From the cell containing the given text, extract its center point as (x, y) coordinate. 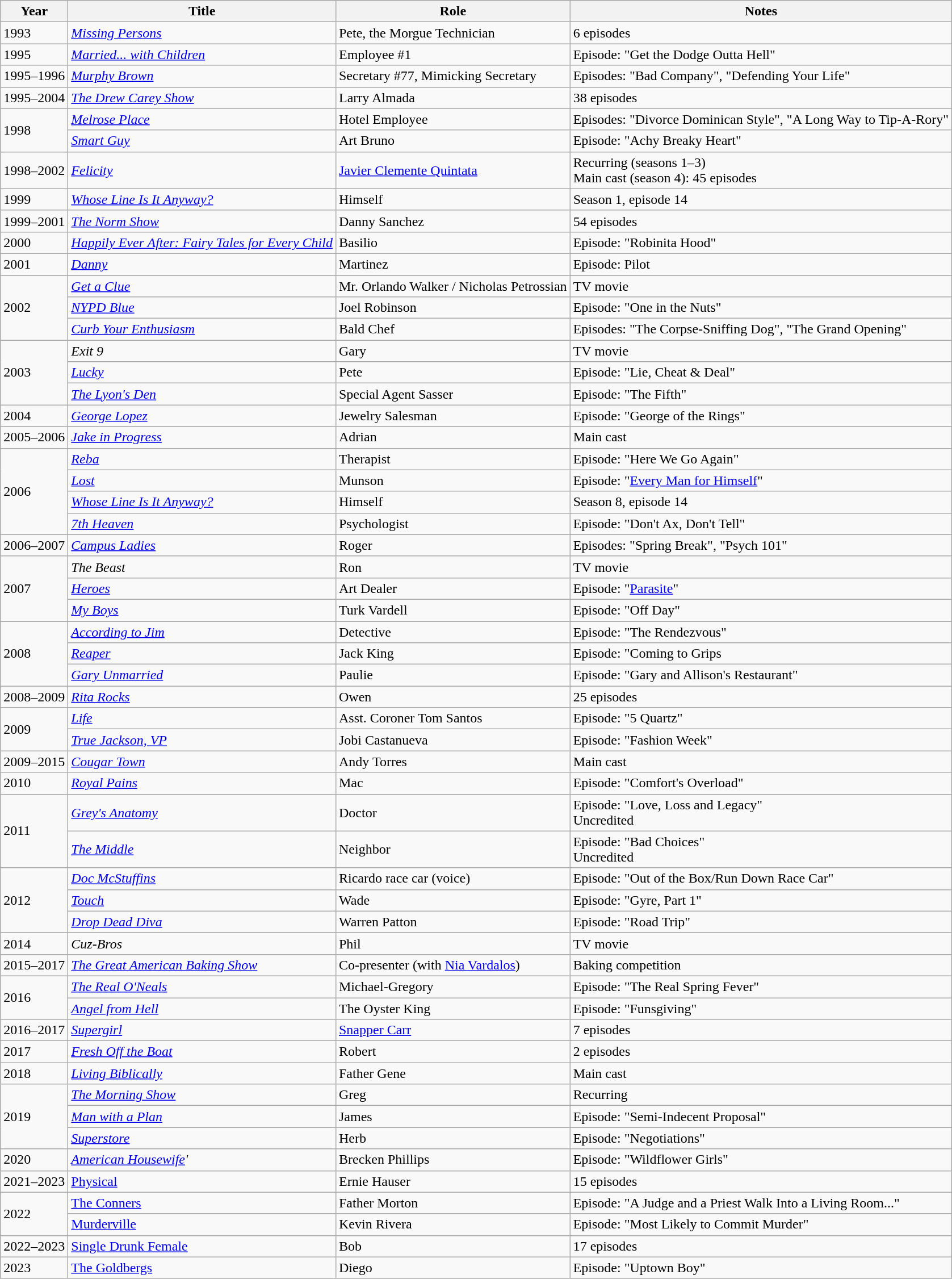
Angel from Hell (202, 1008)
Murderville (202, 1224)
Bob (453, 1246)
Man with a Plan (202, 1117)
Episode: "The Real Spring Fever" (761, 987)
Recurring (seasons 1–3) Main cast (season 4): 45 episodes (761, 170)
2007 (34, 588)
Superstore (202, 1138)
Episodes: "The Corpse-Sniffing Dog", "The Grand Opening" (761, 329)
Role (453, 11)
The Middle (202, 850)
Neighbor (453, 850)
38 episodes (761, 98)
My Boys (202, 610)
15 episodes (761, 1181)
Martinez (453, 264)
Kevin Rivera (453, 1224)
Episode: "Robinita Hood" (761, 243)
The Lyon's Den (202, 394)
2009 (34, 729)
Episode: "A Judge and a Priest Walk Into a Living Room..." (761, 1203)
Michael-Gregory (453, 987)
Jobi Castanueva (453, 740)
Diego (453, 1268)
Murphy Brown (202, 76)
True Jackson, VP (202, 740)
Baking competition (761, 965)
2002 (34, 307)
Episode: "Parasite" (761, 588)
2001 (34, 264)
Asst. Coroner Tom Santos (453, 718)
Jake in Progress (202, 437)
2010 (34, 783)
Jack King (453, 654)
Episode: "George of the Rings" (761, 416)
NYPD Blue (202, 308)
Secretary #77, Mimicking Secretary (453, 76)
Danny (202, 264)
2 episodes (761, 1052)
Episode: "Gyre, Part 1" (761, 900)
Episode: "Funsgiving" (761, 1008)
25 episodes (761, 697)
Episode: "Don't Ax, Don't Tell" (761, 524)
American Housewife' (202, 1160)
Robert (453, 1052)
Doc McStuffins (202, 879)
The Goldbergs (202, 1268)
Mac (453, 783)
2015–2017 (34, 965)
Lucky (202, 373)
Married... with Children (202, 55)
Title (202, 11)
1999 (34, 199)
Cuz-Bros (202, 943)
Living Biblically (202, 1073)
Episode: "Semi-Indecent Proposal" (761, 1117)
Larry Almada (453, 98)
Smart Guy (202, 141)
Year (34, 11)
The Great American Baking Show (202, 965)
2000 (34, 243)
2004 (34, 416)
7 episodes (761, 1030)
The Conners (202, 1203)
Episodes: "Divorce Dominican Style", "A Long Way to Tip-A-Rory" (761, 119)
Roger (453, 545)
Campus Ladies (202, 545)
Episode: "Wildflower Girls" (761, 1160)
Snapper Carr (453, 1030)
2022 (34, 1214)
Melrose Place (202, 119)
Ricardo race car (voice) (453, 879)
George Lopez (202, 416)
Mr. Orlando Walker / Nicholas Petrossian (453, 286)
2014 (34, 943)
Episode: "Off Day" (761, 610)
Art Dealer (453, 588)
Episode: "Fashion Week" (761, 740)
The Oyster King (453, 1008)
2006 (34, 491)
Cougar Town (202, 762)
2016 (34, 997)
2005–2006 (34, 437)
2012 (34, 900)
1995–2004 (34, 98)
According to Jim (202, 632)
Employee #1 (453, 55)
Munson (453, 480)
Episode: "Comfort's Overload" (761, 783)
2023 (34, 1268)
Episode: "Gary and Allison's Restaurant" (761, 675)
Ernie Hauser (453, 1181)
Episode: "Achy Breaky Heart" (761, 141)
Ron (453, 567)
Co-presenter (with Nia Vardalos) (453, 965)
Gary Unmarried (202, 675)
Gary (453, 351)
Missing Persons (202, 33)
Andy Torres (453, 762)
Episode: "Get the Dodge Outta Hell" (761, 55)
Therapist (453, 459)
Adrian (453, 437)
Drop Dead Diva (202, 922)
Turk Vardell (453, 610)
2006–2007 (34, 545)
Episode: "Most Likely to Commit Murder" (761, 1224)
Episodes: "Bad Company", "Defending Your Life" (761, 76)
Episode: "Here We Go Again" (761, 459)
Joel Robinson (453, 308)
Lost (202, 480)
Bald Chef (453, 329)
Pete, the Morgue Technician (453, 33)
Happily Ever After: Fairy Tales for Every Child (202, 243)
The Drew Carey Show (202, 98)
Greg (453, 1095)
2008–2009 (34, 697)
Art Bruno (453, 141)
The Real O'Neals (202, 987)
Basilio (453, 243)
Single Drunk Female (202, 1246)
Rita Rocks (202, 697)
The Beast (202, 567)
Episode: "Road Trip" (761, 922)
2019 (34, 1117)
1995 (34, 55)
1995–1996 (34, 76)
Exit 9 (202, 351)
Felicity (202, 170)
Grey's Anatomy (202, 812)
Episode: "Negotiations" (761, 1138)
Season 8, episode 14 (761, 502)
Javier Clemente Quintata (453, 170)
Reaper (202, 654)
Episode: "5 Quartz" (761, 718)
Recurring (761, 1095)
Episodes: "Spring Break", "Psych 101" (761, 545)
1998 (34, 130)
2009–2015 (34, 762)
1999–2001 (34, 221)
1993 (34, 33)
Episode: "Love, Loss and Legacy"Uncredited (761, 812)
Episode: "The Rendezvous" (761, 632)
2017 (34, 1052)
Heroes (202, 588)
2003 (34, 373)
7th Heaven (202, 524)
Reba (202, 459)
Notes (761, 11)
Physical (202, 1181)
Paulie (453, 675)
2018 (34, 1073)
Hotel Employee (453, 119)
Special Agent Sasser (453, 394)
54 episodes (761, 221)
The Norm Show (202, 221)
Jewelry Salesman (453, 416)
2011 (34, 831)
Doctor (453, 812)
Herb (453, 1138)
Danny Sanchez (453, 221)
2008 (34, 654)
James (453, 1117)
Curb Your Enthusiasm (202, 329)
Wade (453, 900)
Fresh Off the Boat (202, 1052)
The Morning Show (202, 1095)
Episode: "Coming to Grips (761, 654)
Episode: "Out of the Box/Run Down Race Car" (761, 879)
Episode: "The Fifth" (761, 394)
Psychologist (453, 524)
Get a Clue (202, 286)
Pete (453, 373)
Season 1, episode 14 (761, 199)
Episode: "Uptown Boy" (761, 1268)
17 episodes (761, 1246)
Episode: "Bad Choices"Uncredited (761, 850)
2022–2023 (34, 1246)
Episode: Pilot (761, 264)
Detective (453, 632)
6 episodes (761, 33)
1998–2002 (34, 170)
Father Gene (453, 1073)
2020 (34, 1160)
Touch (202, 900)
2021–2023 (34, 1181)
Episode: "Lie, Cheat & Deal" (761, 373)
Phil (453, 943)
Royal Pains (202, 783)
Episode: "One in the Nuts" (761, 308)
Father Morton (453, 1203)
Owen (453, 697)
Supergirl (202, 1030)
Episode: "Every Man for Himself" (761, 480)
Life (202, 718)
Warren Patton (453, 922)
2016–2017 (34, 1030)
Brecken Phillips (453, 1160)
